Return the (X, Y) coordinate for the center point of the cell that contains the specified text.  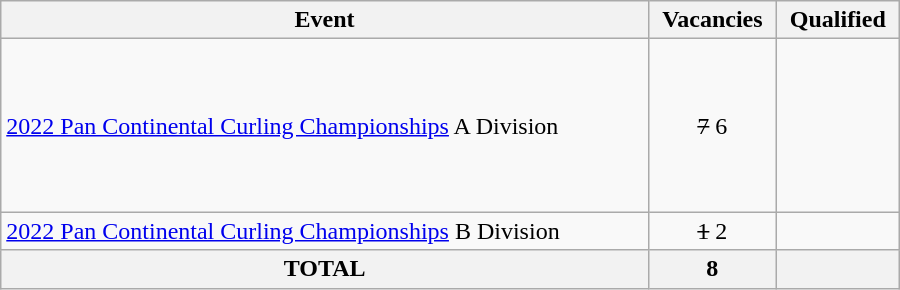
Vacancies (712, 20)
TOTAL (325, 269)
Event (325, 20)
7 6 (712, 126)
8 (712, 269)
2022 Pan Continental Curling Championships B Division (325, 231)
1 2 (712, 231)
Qualified (838, 20)
2022 Pan Continental Curling Championships A Division (325, 126)
